Output the [X, Y] coordinate of the center of the cell containing the given text.  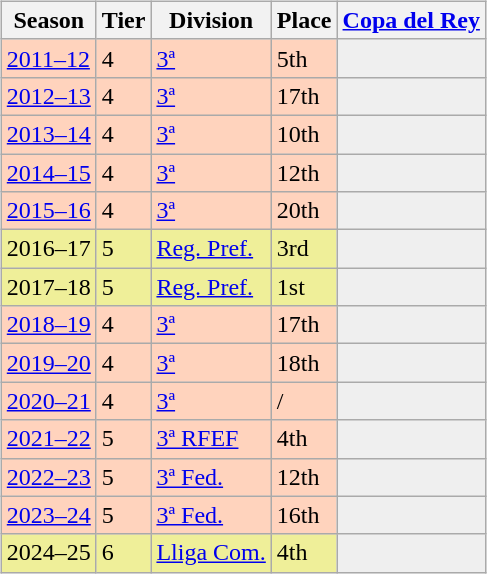
2020–21 [48, 401]
20th [304, 211]
2024–25 [48, 553]
18th [304, 363]
2018–19 [48, 325]
2011–12 [48, 58]
Copa del Rey [411, 20]
2015–16 [48, 211]
1st [304, 287]
2014–15 [48, 173]
10th [304, 134]
2016–17 [48, 249]
3ª RFEF [211, 439]
2019–20 [48, 363]
Season [48, 20]
Tier [124, 20]
Division [211, 20]
2022–23 [48, 477]
Lliga Com. [211, 553]
/ [304, 401]
2013–14 [48, 134]
6 [124, 553]
Place [304, 20]
3rd [304, 249]
2021–22 [48, 439]
5th [304, 58]
16th [304, 515]
2017–18 [48, 287]
2012–13 [48, 96]
2023–24 [48, 515]
